For the text-containing cell, return its midpoint in [X, Y] coordinate format. 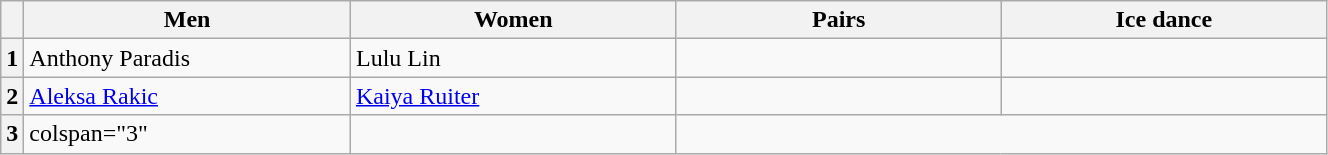
Women [513, 20]
colspan="3" [188, 134]
Anthony Paradis [188, 58]
Lulu Lin [513, 58]
Men [188, 20]
Aleksa Rakic [188, 96]
2 [12, 96]
3 [12, 134]
1 [12, 58]
Pairs [838, 20]
Ice dance [1164, 20]
Kaiya Ruiter [513, 96]
